Search for the cell housing the specified text and yield its [X, Y] center coordinate. 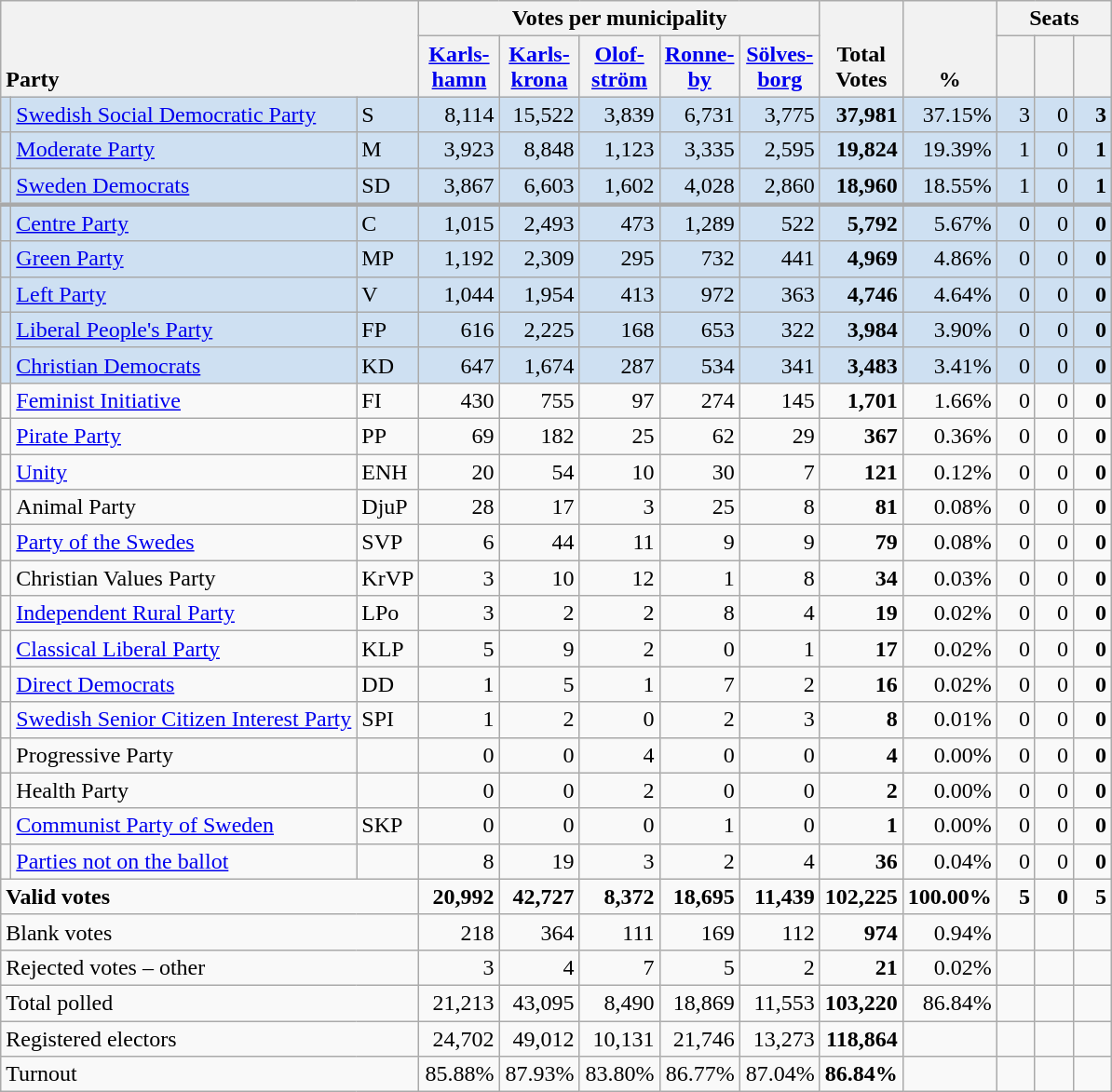
87.93% [539, 1074]
37,981 [861, 115]
1,192 [459, 259]
3.41% [950, 365]
Independent Rural Party [184, 613]
2,225 [539, 330]
FI [387, 400]
Swedish Senior Citizen Interest Party [184, 720]
Seats [1054, 19]
8,848 [539, 150]
287 [619, 365]
62 [699, 436]
SPI [387, 720]
97 [619, 400]
19.39% [950, 150]
V [387, 294]
363 [780, 294]
Sölves- borg [780, 67]
Valid votes [210, 897]
Karls- krona [539, 67]
3.90% [950, 330]
4.64% [950, 294]
69 [459, 436]
4.86% [950, 259]
Health Party [184, 790]
1,289 [699, 223]
Moderate Party [184, 150]
755 [539, 400]
111 [619, 932]
87.04% [780, 1074]
13,273 [780, 1038]
FP [387, 330]
2,595 [780, 150]
8,114 [459, 115]
430 [459, 400]
Unity [184, 472]
MP [387, 259]
5,792 [861, 223]
Parties not on the ballot [184, 861]
1,602 [619, 186]
49,012 [539, 1038]
0.94% [950, 932]
2,309 [539, 259]
Classical Liberal Party [184, 649]
182 [539, 436]
Turnout [210, 1074]
KLP [387, 649]
86.77% [699, 1074]
Sweden Democrats [184, 186]
0.36% [950, 436]
2,860 [780, 186]
Direct Democrats [184, 684]
LPo [387, 613]
974 [861, 932]
20,992 [459, 897]
12 [619, 578]
Swedish Social Democratic Party [184, 115]
81 [861, 507]
3,839 [619, 115]
Party [210, 48]
20 [459, 472]
15,522 [539, 115]
295 [619, 259]
11,439 [780, 897]
42,727 [539, 897]
PP [387, 436]
Rejected votes – other [210, 967]
1,674 [539, 365]
732 [699, 259]
29 [780, 436]
522 [780, 223]
30 [699, 472]
3,923 [459, 150]
4,028 [699, 186]
169 [699, 932]
Votes per municipality [619, 19]
1,954 [539, 294]
Total polled [210, 1003]
0.04% [950, 861]
83.80% [619, 1074]
54 [539, 472]
SVP [387, 543]
Karls- hamn [459, 67]
616 [459, 330]
322 [780, 330]
21 [861, 967]
M [387, 150]
28 [459, 507]
4,969 [861, 259]
8,490 [619, 1003]
145 [780, 400]
34 [861, 578]
S [387, 115]
ENH [387, 472]
341 [780, 365]
121 [861, 472]
647 [459, 365]
18,960 [861, 186]
1,701 [861, 400]
SD [387, 186]
18,695 [699, 897]
11,553 [780, 1003]
21,213 [459, 1003]
103,220 [861, 1003]
85.88% [459, 1074]
Olof- ström [619, 67]
Pirate Party [184, 436]
1,123 [619, 150]
2,493 [539, 223]
43,095 [539, 1003]
Christian Democrats [184, 365]
Left Party [184, 294]
0.01% [950, 720]
Green Party [184, 259]
C [387, 223]
36 [861, 861]
21,746 [699, 1038]
218 [459, 932]
Registered electors [210, 1038]
102,225 [861, 897]
4,746 [861, 294]
3,775 [780, 115]
6,731 [699, 115]
18.55% [950, 186]
Animal Party [184, 507]
0.03% [950, 578]
274 [699, 400]
Christian Values Party [184, 578]
367 [861, 436]
1,015 [459, 223]
KrVP [387, 578]
0.12% [950, 472]
SKP [387, 826]
16 [861, 684]
972 [699, 294]
24,702 [459, 1038]
% [950, 48]
413 [619, 294]
Ronne- by [699, 67]
18,869 [699, 1003]
3,335 [699, 150]
118,864 [861, 1038]
Blank votes [210, 932]
3,867 [459, 186]
168 [619, 330]
364 [539, 932]
Liberal People's Party [184, 330]
3,984 [861, 330]
112 [780, 932]
6,603 [539, 186]
10,131 [619, 1038]
DD [387, 684]
8,372 [619, 897]
473 [619, 223]
Communist Party of Sweden [184, 826]
534 [699, 365]
KD [387, 365]
37.15% [950, 115]
11 [619, 543]
653 [699, 330]
100.00% [950, 897]
1,044 [459, 294]
Total Votes [861, 48]
44 [539, 543]
Feminist Initiative [184, 400]
Party of the Swedes [184, 543]
79 [861, 543]
DjuP [387, 507]
5.67% [950, 223]
1.66% [950, 400]
Progressive Party [184, 755]
19,824 [861, 150]
3,483 [861, 365]
Centre Party [184, 223]
6 [459, 543]
441 [780, 259]
